From the cell containing the given text, extract its center point as [x, y] coordinate. 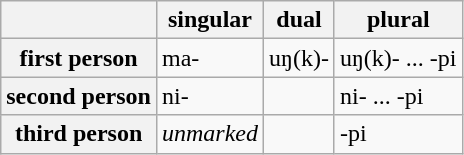
third person [79, 134]
uŋ(k)- ... -pi [398, 58]
ni- [210, 96]
dual [300, 20]
singular [210, 20]
ma- [210, 58]
ni- ... -pi [398, 96]
uŋ(k)- [300, 58]
first person [79, 58]
unmarked [210, 134]
second person [79, 96]
-pi [398, 134]
plural [398, 20]
